Scan for the cell matching the given text and deliver its (x, y) coordinate at center. 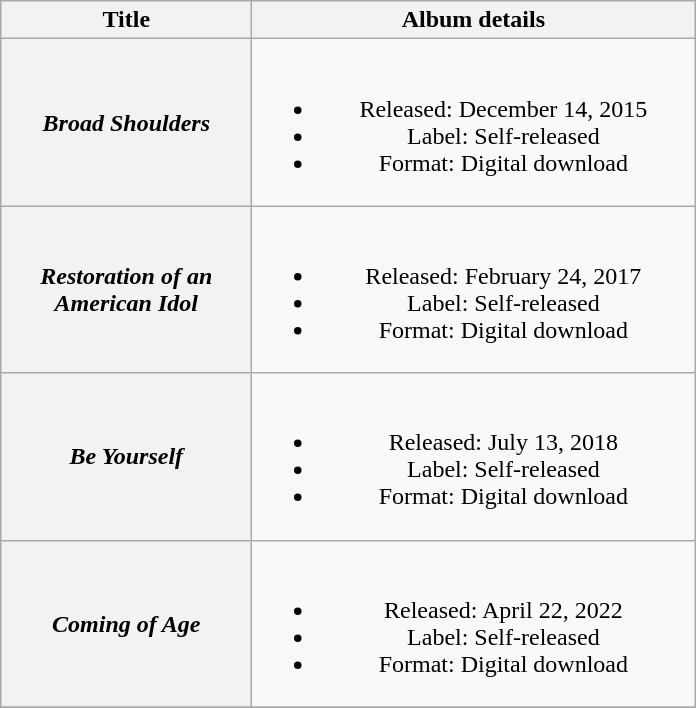
Restoration of an American Idol (126, 290)
Released: February 24, 2017Label: Self-releasedFormat: Digital download (474, 290)
Album details (474, 20)
Coming of Age (126, 624)
Released: December 14, 2015Label: Self-releasedFormat: Digital download (474, 122)
Title (126, 20)
Released: April 22, 2022Label: Self-releasedFormat: Digital download (474, 624)
Be Yourself (126, 456)
Broad Shoulders (126, 122)
Released: July 13, 2018Label: Self-releasedFormat: Digital download (474, 456)
